Output the (X, Y) coordinate of the center of the cell containing the given text.  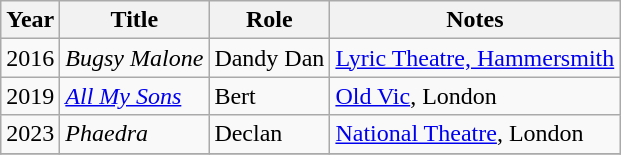
Bugsy Malone (134, 58)
Old Vic, London (475, 96)
Role (270, 20)
Phaedra (134, 134)
Dandy Dan (270, 58)
Year (30, 20)
National Theatre, London (475, 134)
2023 (30, 134)
Bert (270, 96)
2016 (30, 58)
All My Sons (134, 96)
Declan (270, 134)
Lyric Theatre, Hammersmith (475, 58)
Title (134, 20)
Notes (475, 20)
2019 (30, 96)
